From the cell containing the given text, extract its center point as [x, y] coordinate. 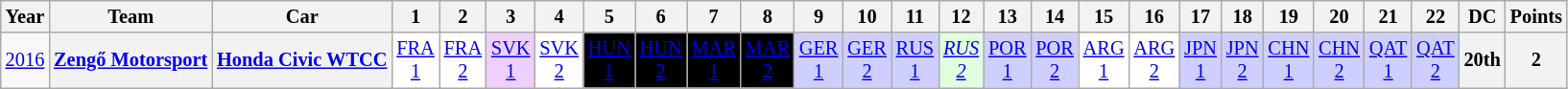
FRA2 [463, 60]
6 [661, 16]
19 [1290, 16]
RUS2 [962, 60]
8 [768, 16]
RUS1 [915, 60]
22 [1436, 16]
MAR1 [714, 60]
10 [867, 16]
21 [1388, 16]
17 [1200, 16]
5 [609, 16]
SVK1 [511, 60]
2016 [25, 60]
Car [301, 16]
ARG1 [1104, 60]
CHN1 [1290, 60]
1 [415, 16]
Zengő Motorsport [131, 60]
13 [1008, 16]
MAR2 [768, 60]
JPN2 [1243, 60]
Year [25, 16]
GER1 [819, 60]
9 [819, 16]
Honda Civic WTCC [301, 60]
Points [1536, 16]
16 [1153, 16]
HUN2 [661, 60]
POR1 [1008, 60]
GER2 [867, 60]
POR2 [1054, 60]
CHN2 [1340, 60]
18 [1243, 16]
DC [1483, 16]
JPN1 [1200, 60]
SVK2 [558, 60]
20 [1340, 16]
11 [915, 16]
12 [962, 16]
QAT2 [1436, 60]
QAT1 [1388, 60]
7 [714, 16]
FRA1 [415, 60]
4 [558, 16]
Team [131, 16]
ARG2 [1153, 60]
14 [1054, 16]
3 [511, 16]
HUN1 [609, 60]
20th [1483, 60]
15 [1104, 16]
